Output the [x, y] coordinate of the center of the cell containing the given text.  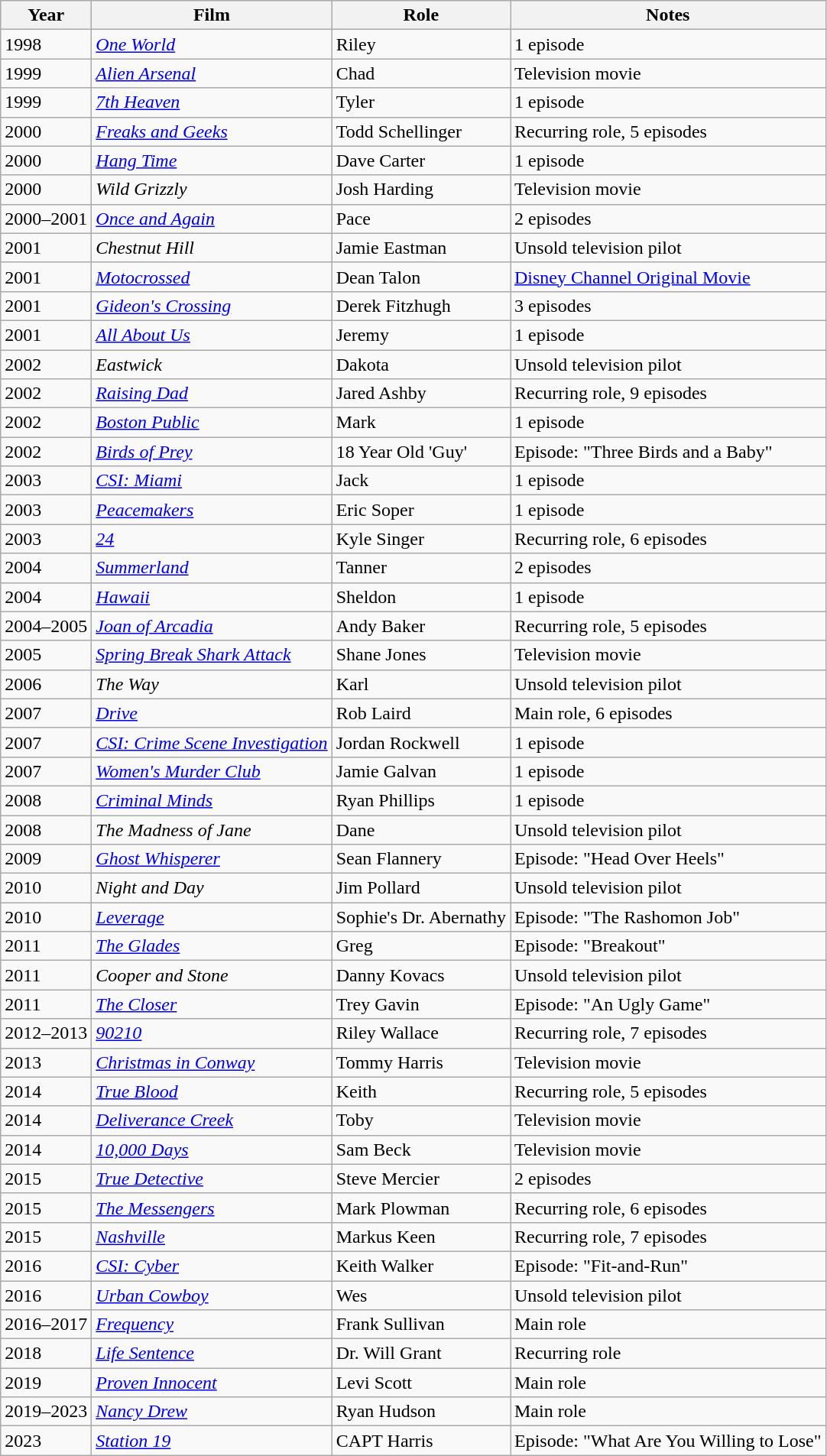
All About Us [212, 335]
One World [212, 44]
Recurring role, 9 episodes [668, 394]
Riley Wallace [420, 1033]
Tyler [420, 102]
2000–2001 [46, 219]
Chestnut Hill [212, 248]
Jim Pollard [420, 888]
Jack [420, 481]
The Madness of Jane [212, 829]
Ryan Hudson [420, 1412]
Station 19 [212, 1441]
Summerland [212, 568]
Derek Fitzhugh [420, 306]
Mark [420, 423]
The Way [212, 684]
7th Heaven [212, 102]
Criminal Minds [212, 800]
Joan of Arcadia [212, 626]
Frequency [212, 1325]
Year [46, 15]
2012–2013 [46, 1033]
Drive [212, 713]
Episode: "What Are You Willing to Lose" [668, 1441]
Jared Ashby [420, 394]
Sean Flannery [420, 859]
Dave Carter [420, 161]
Dane [420, 829]
Sophie's Dr. Abernathy [420, 917]
True Detective [212, 1179]
Once and Again [212, 219]
2023 [46, 1441]
Christmas in Conway [212, 1062]
Jamie Galvan [420, 771]
Recurring role [668, 1354]
2006 [46, 684]
Danny Kovacs [420, 975]
2019–2023 [46, 1412]
Todd Schellinger [420, 131]
Ghost Whisperer [212, 859]
Peacemakers [212, 510]
Pace [420, 219]
Nashville [212, 1237]
2019 [46, 1383]
2016–2017 [46, 1325]
Keith [420, 1091]
Mark Plowman [420, 1208]
True Blood [212, 1091]
Greg [420, 946]
Leverage [212, 917]
Wild Grizzly [212, 190]
Film [212, 15]
Jamie Eastman [420, 248]
Sheldon [420, 597]
Andy Baker [420, 626]
CSI: Crime Scene Investigation [212, 742]
Karl [420, 684]
Kyle Singer [420, 539]
Steve Mercier [420, 1179]
24 [212, 539]
Dr. Will Grant [420, 1354]
Birds of Prey [212, 452]
Notes [668, 15]
Gideon's Crossing [212, 306]
Urban Cowboy [212, 1295]
1998 [46, 44]
Riley [420, 44]
Ryan Phillips [420, 800]
Nancy Drew [212, 1412]
Levi Scott [420, 1383]
Cooper and Stone [212, 975]
CSI: Miami [212, 481]
10,000 Days [212, 1150]
Episode: "An Ugly Game" [668, 1004]
Toby [420, 1120]
CAPT Harris [420, 1441]
Sam Beck [420, 1150]
2005 [46, 655]
Proven Innocent [212, 1383]
3 episodes [668, 306]
2018 [46, 1354]
Jordan Rockwell [420, 742]
Main role, 6 episodes [668, 713]
Eastwick [212, 365]
Rob Laird [420, 713]
2013 [46, 1062]
Raising Dad [212, 394]
Deliverance Creek [212, 1120]
Episode: "Three Birds and a Baby" [668, 452]
CSI: Cyber [212, 1266]
Frank Sullivan [420, 1325]
Spring Break Shark Attack [212, 655]
Wes [420, 1295]
Tanner [420, 568]
Josh Harding [420, 190]
Episode: "Fit-and-Run" [668, 1266]
Disney Channel Original Movie [668, 277]
Life Sentence [212, 1354]
The Glades [212, 946]
Hawaii [212, 597]
Episode: "Breakout" [668, 946]
Motocrossed [212, 277]
Keith Walker [420, 1266]
Markus Keen [420, 1237]
The Messengers [212, 1208]
2009 [46, 859]
Dakota [420, 365]
Freaks and Geeks [212, 131]
Episode: "Head Over Heels" [668, 859]
Trey Gavin [420, 1004]
Episode: "The Rashomon Job" [668, 917]
The Closer [212, 1004]
Hang Time [212, 161]
Jeremy [420, 335]
Alien Arsenal [212, 73]
Eric Soper [420, 510]
Chad [420, 73]
Women's Murder Club [212, 771]
Shane Jones [420, 655]
Tommy Harris [420, 1062]
90210 [212, 1033]
Role [420, 15]
Boston Public [212, 423]
Dean Talon [420, 277]
18 Year Old 'Guy' [420, 452]
2004–2005 [46, 626]
Night and Day [212, 888]
